Output the (X, Y) coordinate of the center of the cell containing the given text.  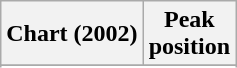
Chart (2002) (72, 34)
Peakposition (189, 34)
